Return the [X, Y] coordinate for the center point of the cell that contains the specified text.  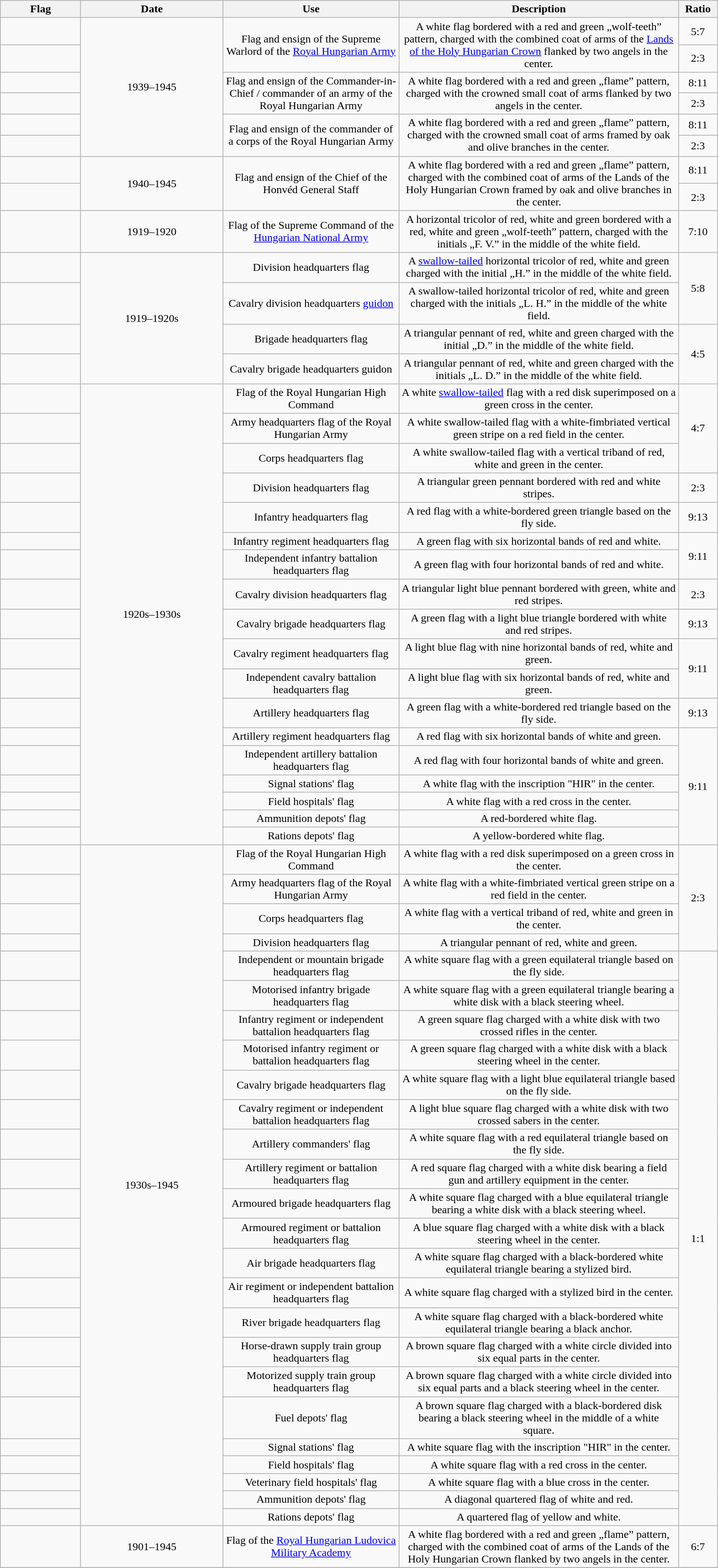
1919–1920s [152, 318]
A triangular pennant of red, white and green charged with the initial „D.” in the middle of the white field. [539, 339]
A white square flag with a green equilateral triangle bearing a white disk with a black steering wheel. [539, 995]
A blue square flag charged with a white disk with a black steering wheel in the center. [539, 1233]
5:7 [698, 32]
Flag of the Royal Hungarian Ludovica Military Academy [311, 1547]
A red flag with four horizontal bands of white and green. [539, 760]
Flag of the Supreme Command of the Hungarian National Army [311, 232]
A brown square flag charged with a black-bordered disk bearing a black steering wheel in the middle of a white square. [539, 1418]
Ratio [698, 9]
Infantry regiment headquarters flag [311, 541]
A white square flag with a green equilateral triangle based on the fly side. [539, 966]
Armoured brigade headquarters flag [311, 1204]
A triangular pennant of red, white and green. [539, 942]
A white square flag with a light blue equilateral triangle based on the fly side. [539, 1085]
A white square flag with a red equilateral triangle based on the fly side. [539, 1144]
1920s–1930s [152, 614]
A light blue square flag charged with a white disk with two crossed sabers in the center. [539, 1114]
Infantry headquarters flag [311, 518]
Independent artillery battalion headquarters flag [311, 760]
A white flag with a red disk superimposed on a green cross in the center. [539, 859]
A green flag with six horizontal bands of red and white. [539, 541]
Brigade headquarters flag [311, 339]
Veterinary field hospitals' flag [311, 1482]
A white square flag charged with a stylized bird in the center. [539, 1292]
1939–1945 [152, 87]
1919–1920 [152, 232]
5:8 [698, 289]
Flag and ensign of the Chief of the Honvéd General Staff [311, 184]
A red square flag charged with a white disk bearing a field gun and artillery equipment in the center. [539, 1173]
Cavalry division headquarters flag [311, 595]
A white flag with a red cross in the center. [539, 801]
A white swallow-tailed flag with a red disk superimposed on a green cross in the center. [539, 398]
A red flag with a white-bordered green triangle based on the fly side. [539, 518]
Flag [41, 9]
A white square flag charged with a blue equilateral triangle bearing a white disk with a black steering wheel. [539, 1204]
1901–1945 [152, 1547]
A yellow-bordered white flag. [539, 836]
Date [152, 9]
A white swallow-tailed flag with a white-fimbriated vertical green stripe on a red field in the center. [539, 428]
Artillery regiment headquarters flag [311, 737]
1:1 [698, 1238]
A white flag bordered with a red and green „flame” pattern, charged with the crowned small coat of arms flanked by two angels in the center. [539, 93]
1940–1945 [152, 184]
7:10 [698, 232]
Fuel depots' flag [311, 1418]
Cavalry regiment or independent battalion headquarters flag [311, 1114]
1930s–1945 [152, 1185]
A white square flag with the inscription "HIR" in the center. [539, 1447]
A triangular green pennant bordered with red and white stripes. [539, 488]
Description [539, 9]
A swallow-tailed horizontal tricolor of red, white and green charged with the initial „H.” in the middle of the white field. [539, 268]
A light blue flag with nine horizontal bands of red, white and green. [539, 654]
Air brigade headquarters flag [311, 1263]
Cavalry regiment headquarters flag [311, 654]
A white flag with the inscription "HIR" in the center. [539, 784]
A white swallow-tailed flag with a vertical triband of red, white and green in the center. [539, 458]
Artillery commanders' flag [311, 1144]
Motorised infantry regiment or battalion headquarters flag [311, 1055]
Independent cavalry battalion headquarters flag [311, 683]
6:7 [698, 1547]
Flag and ensign of the Commander-in-Chief / commander of an army of the Royal Hungarian Army [311, 93]
A green square flag charged with a white disk with two crossed rifles in the center. [539, 1026]
A white square flag charged with a black-bordered white equilateral triangle bearing a black anchor. [539, 1322]
A triangular pennant of red, white and green charged with the initials „L. D.” in the middle of the white field. [539, 369]
A green square flag charged with a white disk with a black steering wheel in the center. [539, 1055]
A diagonal quartered flag of white and red. [539, 1500]
A white square flag with a red cross in the center. [539, 1465]
A red-bordered white flag. [539, 818]
A light blue flag with six horizontal bands of red, white and green. [539, 683]
A white flag with a white-fimbriated vertical green stripe on a red field in the center. [539, 889]
A swallow-tailed horizontal tricolor of red, white and green charged with the initials „L. H.” in the middle of the white field. [539, 303]
A brown square flag charged with a white circle divided into six equal parts in the center. [539, 1352]
A green flag with a light blue triangle bordered with white and red stripes. [539, 624]
Flag and ensign of the Supreme Warlord of the Royal Hungarian Army [311, 45]
A white flag with a vertical triband of red, white and green in the center. [539, 919]
A green flag with four horizontal bands of red and white. [539, 564]
Motorised infantry brigade headquarters flag [311, 995]
Use [311, 9]
4:7 [698, 428]
A brown square flag charged with a white circle divided into six equal parts and a black steering wheel in the center. [539, 1382]
A red flag with six horizontal bands of white and green. [539, 737]
Cavalry brigade headquarters guidon [311, 369]
Artillery headquarters flag [311, 713]
River brigade headquarters flag [311, 1322]
Infantry regiment or independent battalion headquarters flag [311, 1026]
Independent infantry battalion headquarters flag [311, 564]
Flag and ensign of the commander of a corps of the Royal Hungarian Army [311, 135]
A triangular light blue pennant bordered with green, white and red stripes. [539, 595]
A white square flag charged with a black-bordered white equilateral triangle bearing a stylized bird. [539, 1263]
Cavalry division headquarters guidon [311, 303]
A quartered flag of yellow and white. [539, 1517]
Air regiment or independent battalion headquarters flag [311, 1292]
4:5 [698, 354]
Artillery regiment or battalion headquarters flag [311, 1173]
A white square flag with a blue cross in the center. [539, 1482]
Horse-drawn supply train group headquarters flag [311, 1352]
Motorized supply train group headquarters flag [311, 1382]
A green flag with a white-bordered red triangle based on the fly side. [539, 713]
Armoured regiment or battalion headquarters flag [311, 1233]
Independent or mountain brigade headquarters flag [311, 966]
